Scan for the cell matching the given text and deliver its [X, Y] coordinate at center. 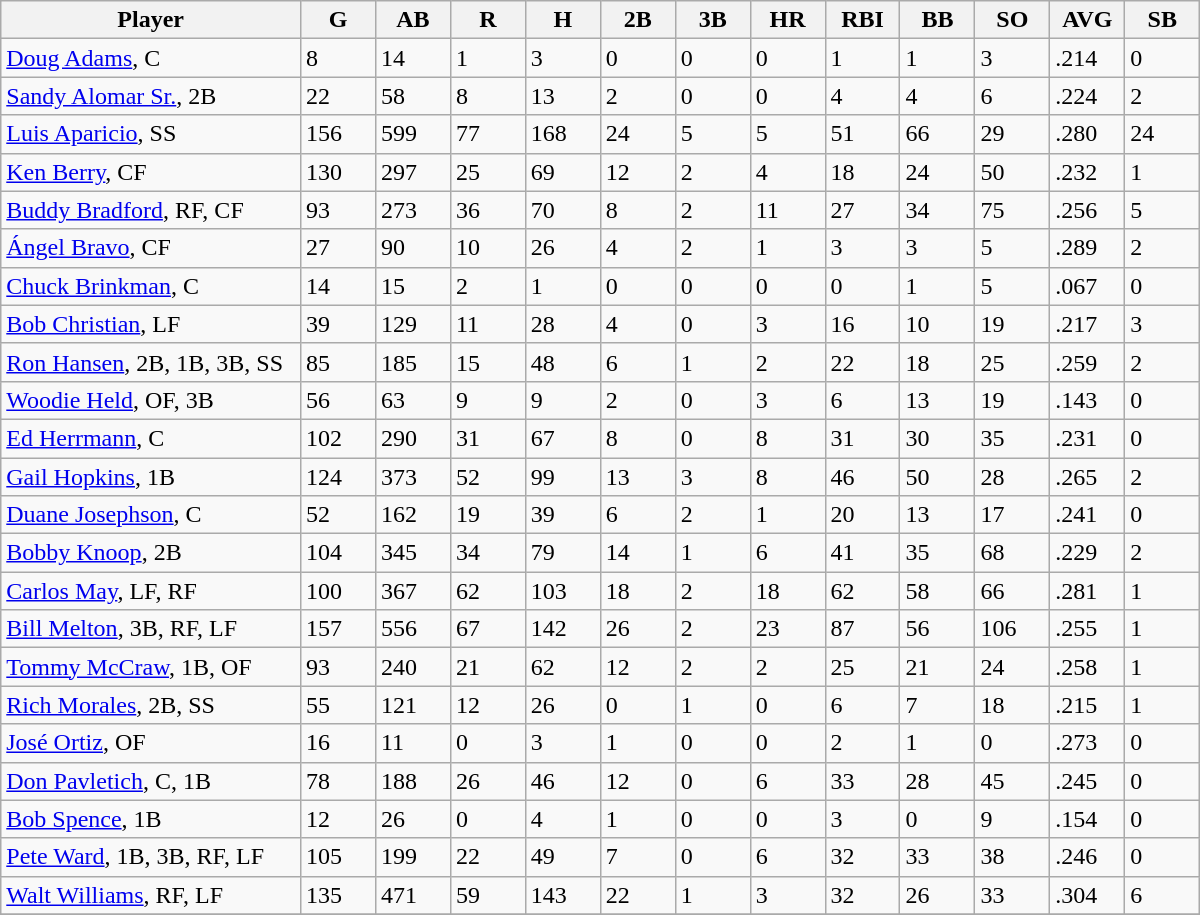
SO [1012, 20]
RBI [862, 20]
121 [412, 705]
R [488, 20]
.255 [1088, 629]
.229 [1088, 553]
290 [412, 438]
59 [488, 895]
.289 [1088, 248]
185 [412, 362]
.154 [1088, 819]
38 [1012, 857]
29 [1012, 134]
345 [412, 553]
Doug Adams, C [151, 58]
55 [338, 705]
41 [862, 553]
78 [338, 781]
70 [562, 210]
HR [788, 20]
.256 [1088, 210]
Rich Morales, 2B, SS [151, 705]
105 [338, 857]
68 [1012, 553]
143 [562, 895]
.224 [1088, 96]
49 [562, 857]
.265 [1088, 477]
106 [1012, 629]
H [562, 20]
Walt Williams, RF, LF [151, 895]
3B [712, 20]
Buddy Bradford, RF, CF [151, 210]
75 [1012, 210]
129 [412, 324]
Bill Melton, 3B, RF, LF [151, 629]
90 [412, 248]
556 [412, 629]
162 [412, 515]
Gail Hopkins, 1B [151, 477]
17 [1012, 515]
Carlos May, LF, RF [151, 591]
AVG [1088, 20]
63 [412, 400]
José Ortiz, OF [151, 743]
104 [338, 553]
.280 [1088, 134]
471 [412, 895]
373 [412, 477]
188 [412, 781]
99 [562, 477]
.259 [1088, 362]
69 [562, 172]
Bobby Knoop, 2B [151, 553]
Luis Aparicio, SS [151, 134]
.217 [1088, 324]
.246 [1088, 857]
599 [412, 134]
Sandy Alomar Sr., 2B [151, 96]
102 [338, 438]
Player [151, 20]
.214 [1088, 58]
367 [412, 591]
156 [338, 134]
.304 [1088, 895]
103 [562, 591]
Tommy McCraw, 1B, OF [151, 667]
Duane Josephson, C [151, 515]
AB [412, 20]
36 [488, 210]
135 [338, 895]
BB [938, 20]
20 [862, 515]
240 [412, 667]
.067 [1088, 286]
130 [338, 172]
85 [338, 362]
199 [412, 857]
124 [338, 477]
Ed Herrmann, C [151, 438]
297 [412, 172]
.258 [1088, 667]
2B [638, 20]
.231 [1088, 438]
45 [1012, 781]
23 [788, 629]
Bob Christian, LF [151, 324]
SB [1162, 20]
77 [488, 134]
Bob Spence, 1B [151, 819]
Ron Hansen, 2B, 1B, 3B, SS [151, 362]
87 [862, 629]
Chuck Brinkman, C [151, 286]
168 [562, 134]
.143 [1088, 400]
.281 [1088, 591]
Ken Berry, CF [151, 172]
30 [938, 438]
Woodie Held, OF, 3B [151, 400]
Don Pavletich, C, 1B [151, 781]
51 [862, 134]
.273 [1088, 743]
.215 [1088, 705]
48 [562, 362]
273 [412, 210]
142 [562, 629]
Ángel Bravo, CF [151, 248]
157 [338, 629]
79 [562, 553]
Pete Ward, 1B, 3B, RF, LF [151, 857]
.245 [1088, 781]
.241 [1088, 515]
100 [338, 591]
.232 [1088, 172]
G [338, 20]
